Identify which cell holds the provided text, then report its (x, y) central coordinate. 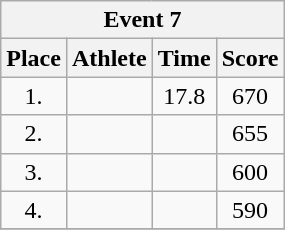
4. (34, 210)
1. (34, 96)
670 (250, 96)
590 (250, 210)
3. (34, 172)
600 (250, 172)
2. (34, 134)
Athlete (109, 58)
Place (34, 58)
Score (250, 58)
Event 7 (142, 20)
655 (250, 134)
Time (184, 58)
17.8 (184, 96)
